Provide the (x, y) coordinate of the cell's center where the given text is located.  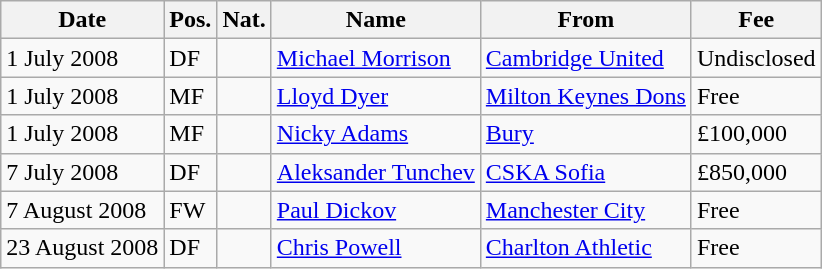
From (586, 20)
Michael Morrison (376, 58)
Undisclosed (756, 58)
Fee (756, 20)
Nicky Adams (376, 134)
23 August 2008 (82, 248)
Lloyd Dyer (376, 96)
£850,000 (756, 172)
Pos. (190, 20)
Milton Keynes Dons (586, 96)
Date (82, 20)
CSKA Sofia (586, 172)
Nat. (244, 20)
Chris Powell (376, 248)
Paul Dickov (376, 210)
FW (190, 210)
Bury (586, 134)
Manchester City (586, 210)
Cambridge United (586, 58)
Charlton Athletic (586, 248)
£100,000 (756, 134)
7 July 2008 (82, 172)
Aleksander Tunchev (376, 172)
7 August 2008 (82, 210)
Name (376, 20)
